From the cell containing the given text, extract its center point as (X, Y) coordinate. 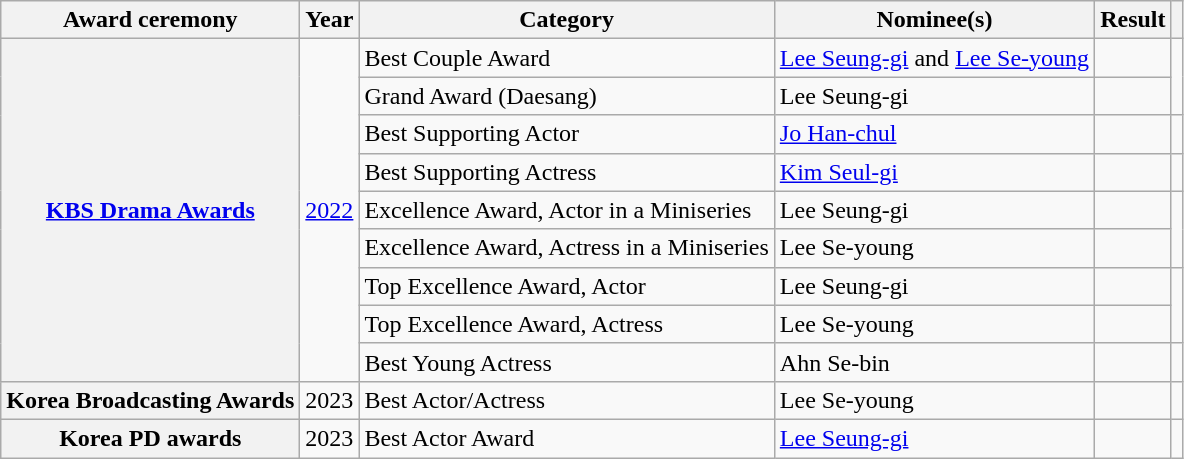
Top Excellence Award, Actor (566, 286)
Best Actor Award (566, 438)
Kim Seul-gi (934, 172)
Result (1133, 20)
Year (330, 20)
Category (566, 20)
Grand Award (Daesang) (566, 96)
Excellence Award, Actress in a Miniseries (566, 248)
Top Excellence Award, Actress (566, 324)
2022 (330, 210)
Best Supporting Actor (566, 134)
Best Actor/Actress (566, 400)
Jo Han-chul (934, 134)
Nominee(s) (934, 20)
Korea Broadcasting Awards (150, 400)
Excellence Award, Actor in a Miniseries (566, 210)
Lee Seung-gi and Lee Se-young (934, 58)
Best Young Actress (566, 362)
Korea PD awards (150, 438)
Ahn Se-bin (934, 362)
Award ceremony (150, 20)
Best Couple Award (566, 58)
KBS Drama Awards (150, 210)
Best Supporting Actress (566, 172)
